Search for the cell housing the specified text and yield its [x, y] center coordinate. 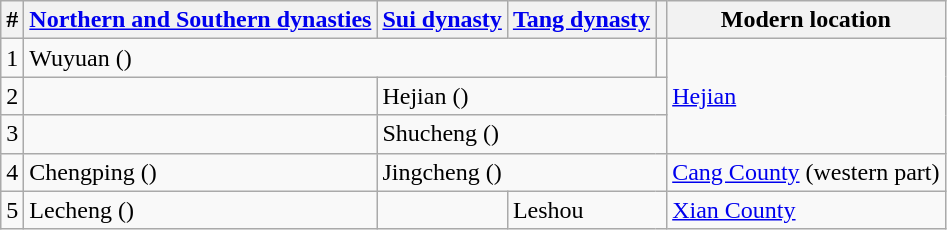
# [12, 20]
Sui dynasty [442, 20]
5 [12, 210]
Modern location [806, 20]
Wuyuan () [340, 58]
Hejian () [522, 96]
Shucheng () [522, 134]
4 [12, 172]
Lecheng () [200, 210]
Leshou [586, 210]
2 [12, 96]
Northern and Southern dynasties [200, 20]
Chengping () [200, 172]
1 [12, 58]
Jingcheng () [522, 172]
Hejian [806, 96]
Xian County [806, 210]
Cang County (western part) [806, 172]
Tang dynasty [581, 20]
3 [12, 134]
